From the cell containing the given text, extract its center point as [X, Y] coordinate. 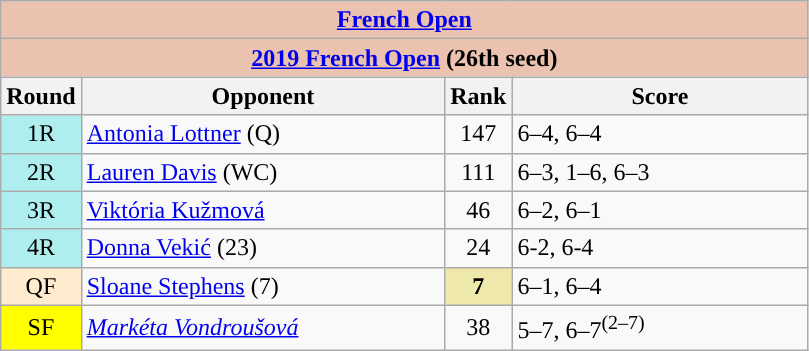
6–3, 1–6, 6–3 [660, 172]
Donna Vekić (23) [263, 248]
Antonia Lottner (Q) [263, 134]
147 [478, 134]
Score [660, 96]
5–7, 6–7(2–7) [660, 328]
QF [41, 286]
6-2, 6-4 [660, 248]
6–4, 6–4 [660, 134]
24 [478, 248]
Sloane Stephens (7) [263, 286]
Round [41, 96]
2R [41, 172]
2019 French Open (26th seed) [404, 58]
Viktória Kužmová [263, 210]
7 [478, 286]
Markéta Vondroušová [263, 328]
French Open [404, 20]
Rank [478, 96]
3R [41, 210]
Opponent [263, 96]
6–1, 6–4 [660, 286]
Lauren Davis (WC) [263, 172]
6–2, 6–1 [660, 210]
4R [41, 248]
1R [41, 134]
111 [478, 172]
46 [478, 210]
38 [478, 328]
SF [41, 328]
